Pinpoint the cell where the given text exists, returning its [x, y] midpoint coordinate. 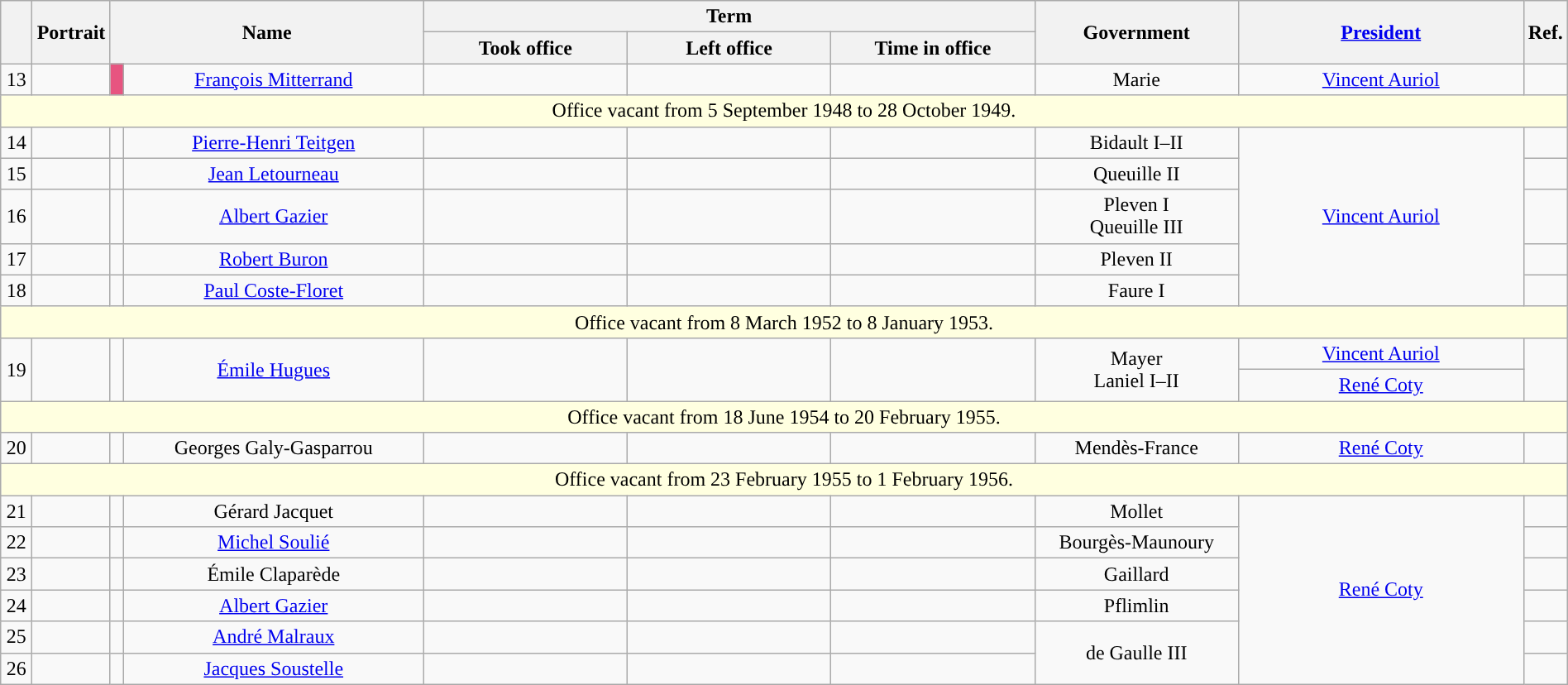
Pleven IQueuille III [1136, 217]
Mollet [1136, 511]
Time in office [933, 48]
Took office [525, 48]
Jacques Soustelle [273, 668]
Name [266, 32]
Pierre-Henri Teitgen [273, 142]
20 [17, 448]
Pflimlin [1136, 606]
Left office [729, 48]
Office vacant from 5 September 1948 to 28 October 1949. [784, 111]
16 [17, 217]
Georges Galy-Gasparrou [273, 448]
18 [17, 290]
Term [729, 17]
Émile Claparède [273, 574]
Office vacant from 18 June 1954 to 20 February 1955. [784, 416]
25 [17, 637]
de Gaulle III [1136, 653]
Government [1136, 32]
24 [17, 606]
15 [17, 174]
21 [17, 511]
Paul Coste-Floret [273, 290]
26 [17, 668]
Mendès-France [1136, 448]
13 [17, 79]
Bidault I–II [1136, 142]
Queuille II [1136, 174]
MayerLaniel I–II [1136, 369]
22 [17, 543]
Michel Soulié [273, 543]
Jean Letourneau [273, 174]
Office vacant from 23 February 1955 to 1 February 1956. [784, 480]
Robert Buron [273, 259]
Marie [1136, 79]
Portrait [71, 32]
19 [17, 369]
President [1381, 32]
Émile Hugues [273, 369]
François Mitterrand [273, 79]
Bourgès-Maunoury [1136, 543]
Gérard Jacquet [273, 511]
23 [17, 574]
Faure I [1136, 290]
Gaillard [1136, 574]
Ref. [1545, 32]
17 [17, 259]
Pleven II [1136, 259]
Office vacant from 8 March 1952 to 8 January 1953. [784, 322]
14 [17, 142]
André Malraux [273, 637]
